Return [x, y] of the center of cell containing provided text 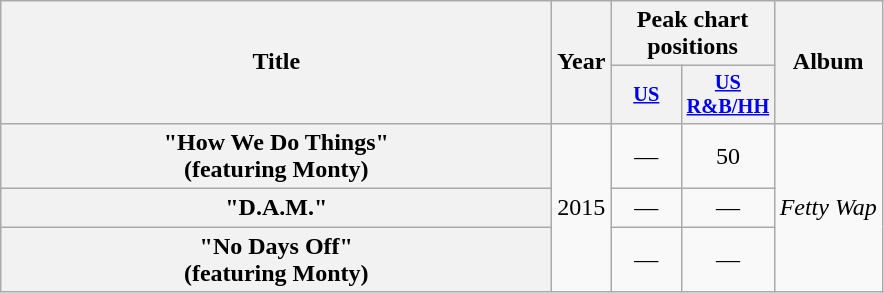
USR&B/HH [728, 95]
"D.A.M." [276, 208]
2015 [582, 207]
Fetty Wap [828, 207]
Peak chart positions [692, 34]
"No Days Off"(featuring Monty) [276, 260]
Title [276, 62]
"How We Do Things"(featuring Monty) [276, 156]
50 [728, 156]
US [646, 95]
Album [828, 62]
Year [582, 62]
